Determine the (x, y) coordinate at the center of the cell enclosing the given text.  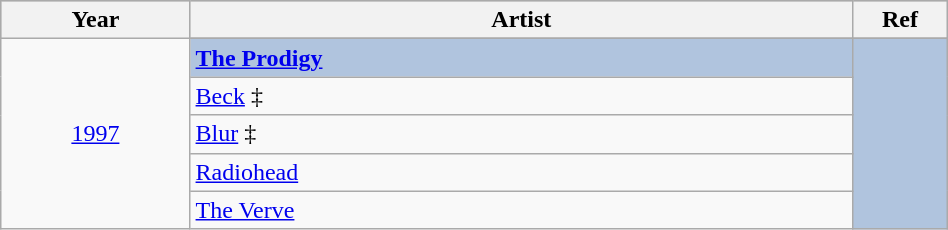
Artist (522, 20)
Year (96, 20)
Ref (900, 20)
1997 (96, 134)
Radiohead (522, 172)
The Verve (522, 210)
Beck ‡ (522, 96)
The Prodigy (522, 58)
Blur ‡ (522, 134)
